For the text-containing cell, return its midpoint in [X, Y] coordinate format. 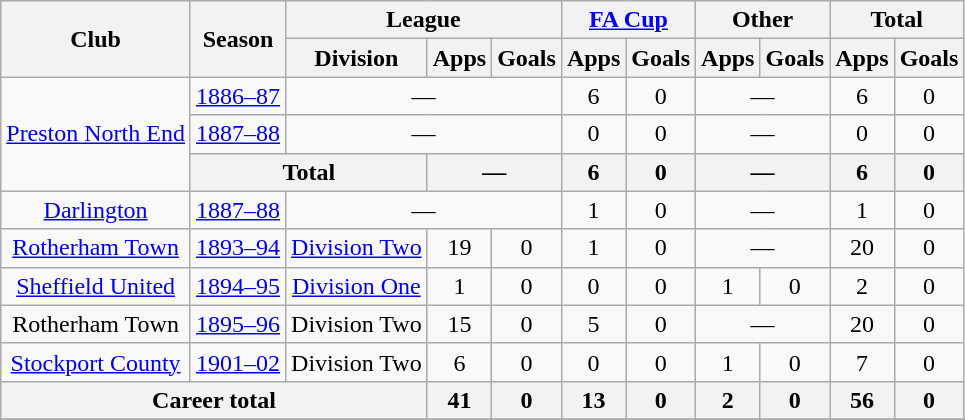
1893–94 [238, 248]
Career total [214, 400]
56 [862, 400]
1901–02 [238, 362]
Other [763, 20]
Stockport County [96, 362]
13 [593, 400]
19 [459, 248]
Division [357, 58]
1886–87 [238, 96]
15 [459, 324]
Club [96, 39]
7 [862, 362]
1895–96 [238, 324]
Preston North End [96, 134]
Season [238, 39]
League [424, 20]
Darlington [96, 210]
Sheffield United [96, 286]
41 [459, 400]
FA Cup [628, 20]
5 [593, 324]
1894–95 [238, 286]
Division One [357, 286]
